Detect which cell encompasses the target text, then output its [X, Y] center coordinate. 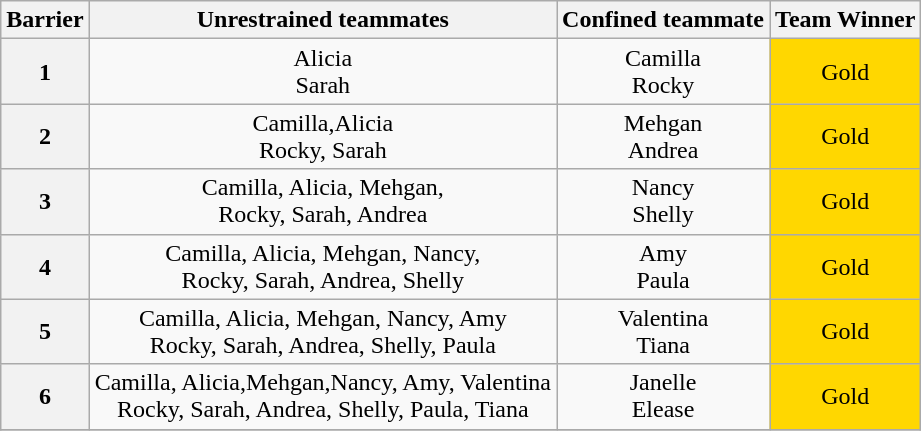
Unrestrained teammates [322, 20]
Camilla, Alicia, Mehgan, Nancy, Rocky, Sarah, Andrea, Shelly [322, 266]
Confined teammate [664, 20]
Camilla, Alicia, Mehgan, Rocky, Sarah, Andrea [322, 202]
Amy Paula [664, 266]
Camilla, Alicia,Mehgan,Nancy, Amy, Valentina Rocky, Sarah, Andrea, Shelly, Paula, Tiana [322, 396]
Valentina Tiana [664, 332]
Camilla, Alicia, Mehgan, Nancy, Amy Rocky, Sarah, Andrea, Shelly, Paula [322, 332]
3 [45, 202]
1 [45, 72]
6 [45, 396]
Camilla,Alicia Rocky, Sarah [322, 136]
2 [45, 136]
Mehgan Andrea [664, 136]
Camilla Rocky [664, 72]
4 [45, 266]
Team Winner [846, 20]
Nancy Shelly [664, 202]
Barrier [45, 20]
5 [45, 332]
Alicia Sarah [322, 72]
Janelle Elease [664, 396]
